For the text-containing cell, return its midpoint in [X, Y] coordinate format. 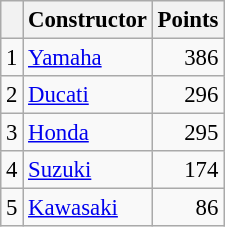
Constructor [88, 20]
386 [188, 58]
296 [188, 95]
Points [188, 20]
295 [188, 133]
5 [12, 208]
Suzuki [88, 170]
Honda [88, 133]
1 [12, 58]
174 [188, 170]
86 [188, 208]
Yamaha [88, 58]
Ducati [88, 95]
2 [12, 95]
3 [12, 133]
Kawasaki [88, 208]
4 [12, 170]
